From the cell containing the given text, extract its center point as [x, y] coordinate. 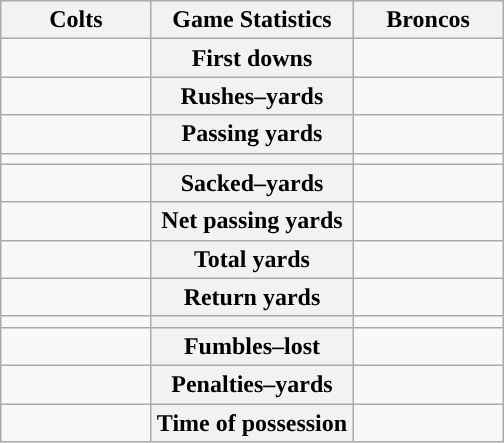
Broncos [428, 20]
Game Statistics [252, 20]
Time of possession [252, 423]
Colts [76, 20]
First downs [252, 58]
Passing yards [252, 134]
Total yards [252, 259]
Net passing yards [252, 221]
Sacked–yards [252, 183]
Rushes–yards [252, 96]
Penalties–yards [252, 384]
Fumbles–lost [252, 346]
Return yards [252, 297]
